Locate the cell with the specified text and output its (X, Y) center coordinate. 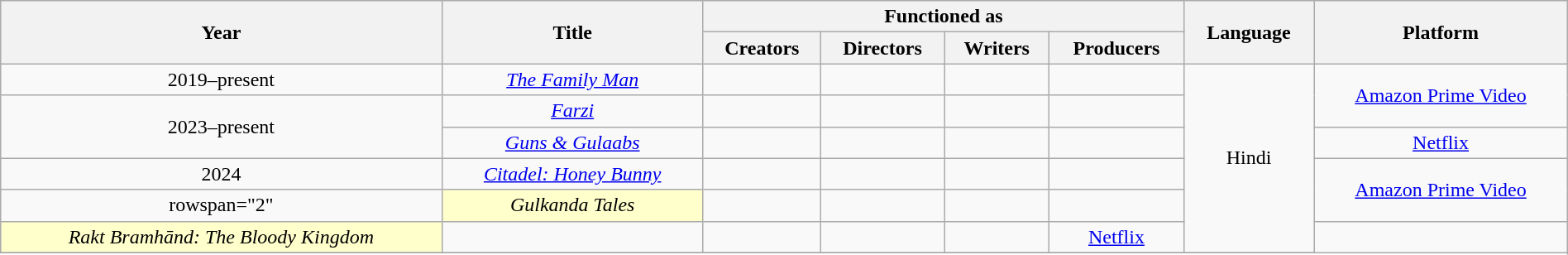
Year (222, 32)
Producers (1116, 48)
2019–present (222, 79)
2023–present (222, 127)
2024 (222, 174)
Gulkanda Tales (572, 205)
Rakt Bramhānd: The Bloody Kingdom (222, 237)
Functioned as (943, 17)
Title (572, 32)
rowspan="2" (222, 205)
Platform (1441, 32)
Creators (762, 48)
Guns & Gulaabs (572, 142)
The Family Man (572, 79)
Language (1249, 32)
Citadel: Honey Bunny (572, 174)
Writers (997, 48)
Hindi (1249, 158)
Farzi (572, 111)
Directors (882, 48)
